Provide the (x, y) coordinate of the cell's center where the given text is located.  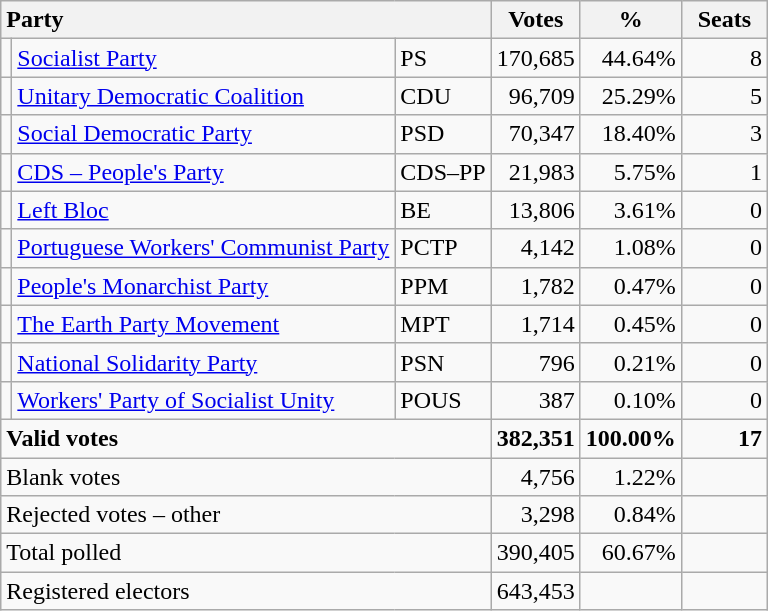
96,709 (536, 96)
POUS (443, 400)
0.47% (630, 286)
CDS–PP (443, 172)
0.21% (630, 362)
170,685 (536, 58)
796 (536, 362)
4,756 (536, 477)
National Solidarity Party (204, 362)
1,714 (536, 324)
Portuguese Workers' Communist Party (204, 248)
% (630, 20)
1.08% (630, 248)
PSD (443, 134)
100.00% (630, 438)
3.61% (630, 210)
3,298 (536, 515)
44.64% (630, 58)
PPM (443, 286)
Socialist Party (204, 58)
70,347 (536, 134)
13,806 (536, 210)
CDU (443, 96)
387 (536, 400)
Left Bloc (204, 210)
643,453 (536, 591)
1.22% (630, 477)
8 (724, 58)
CDS – People's Party (204, 172)
18.40% (630, 134)
People's Monarchist Party (204, 286)
1,782 (536, 286)
390,405 (536, 553)
Social Democratic Party (204, 134)
PSN (443, 362)
PS (443, 58)
PCTP (443, 248)
Seats (724, 20)
5 (724, 96)
Party (246, 20)
The Earth Party Movement (204, 324)
Rejected votes – other (246, 515)
4,142 (536, 248)
3 (724, 134)
Valid votes (246, 438)
5.75% (630, 172)
0.10% (630, 400)
MPT (443, 324)
Votes (536, 20)
382,351 (536, 438)
17 (724, 438)
Registered electors (246, 591)
60.67% (630, 553)
1 (724, 172)
0.45% (630, 324)
Workers' Party of Socialist Unity (204, 400)
0.84% (630, 515)
Total polled (246, 553)
25.29% (630, 96)
BE (443, 210)
Blank votes (246, 477)
21,983 (536, 172)
Unitary Democratic Coalition (204, 96)
